Extract the [X, Y] coordinate from the center of the cell holding the provided text.  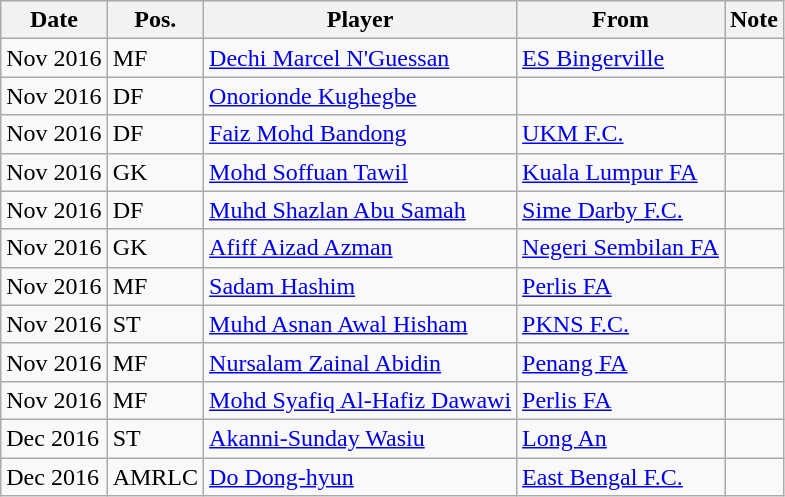
ES Bingerville [621, 58]
Date [54, 20]
Faiz Mohd Bandong [360, 134]
Pos. [155, 20]
Do Dong-hyun [360, 477]
Onorionde Kughegbe [360, 96]
Mohd Syafiq Al-Hafiz Dawawi [360, 400]
Kuala Lumpur FA [621, 172]
UKM F.C. [621, 134]
Dechi Marcel N'Guessan [360, 58]
Player [360, 20]
Note [754, 20]
From [621, 20]
Afiff Aizad Azman [360, 248]
AMRLC [155, 477]
Akanni-Sunday Wasiu [360, 438]
Nursalam Zainal Abidin [360, 362]
Long An [621, 438]
PKNS F.C. [621, 324]
Penang FA [621, 362]
Mohd Soffuan Tawil [360, 172]
Negeri Sembilan FA [621, 248]
East Bengal F.C. [621, 477]
Sadam Hashim [360, 286]
Muhd Asnan Awal Hisham [360, 324]
Muhd Shazlan Abu Samah [360, 210]
Sime Darby F.C. [621, 210]
